Find where the given text appears and provide that cell's center as [X, Y] coordinate. 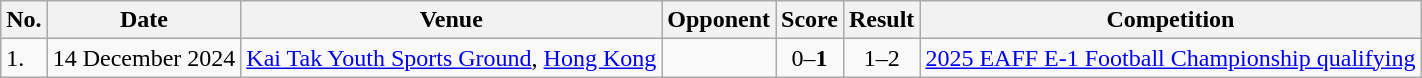
Score [810, 20]
Competition [1170, 20]
Opponent [719, 20]
1. [24, 58]
2025 EAFF E-1 Football Championship qualifying [1170, 58]
Kai Tak Youth Sports Ground, Hong Kong [452, 58]
0–1 [810, 58]
Date [144, 20]
Venue [452, 20]
No. [24, 20]
14 December 2024 [144, 58]
1–2 [881, 58]
Result [881, 20]
